Detect which cell encompasses the target text, then output its [x, y] center coordinate. 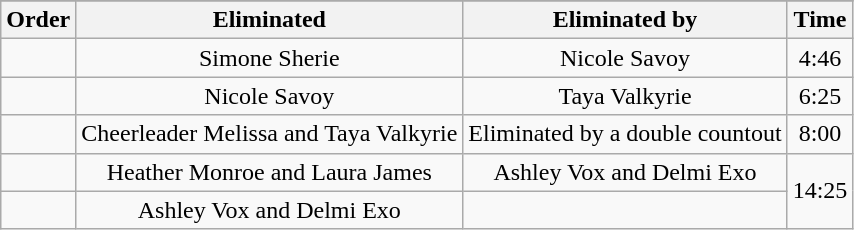
Time [820, 20]
Eliminated by a double countout [625, 134]
8:00 [820, 134]
Simone Sherie [270, 58]
14:25 [820, 191]
Eliminated by [625, 20]
Heather Monroe and Laura James [270, 172]
Cheerleader Melissa and Taya Valkyrie [270, 134]
4:46 [820, 58]
Order [38, 20]
6:25 [820, 96]
Taya Valkyrie [625, 96]
Eliminated [270, 20]
